From the cell containing the given text, extract its center point as (x, y) coordinate. 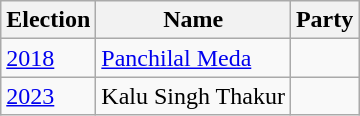
Election (48, 20)
2018 (48, 58)
Kalu Singh Thakur (194, 96)
Party (324, 20)
Panchilal Meda (194, 58)
2023 (48, 96)
Name (194, 20)
